Return (x, y) of the center of cell containing provided text 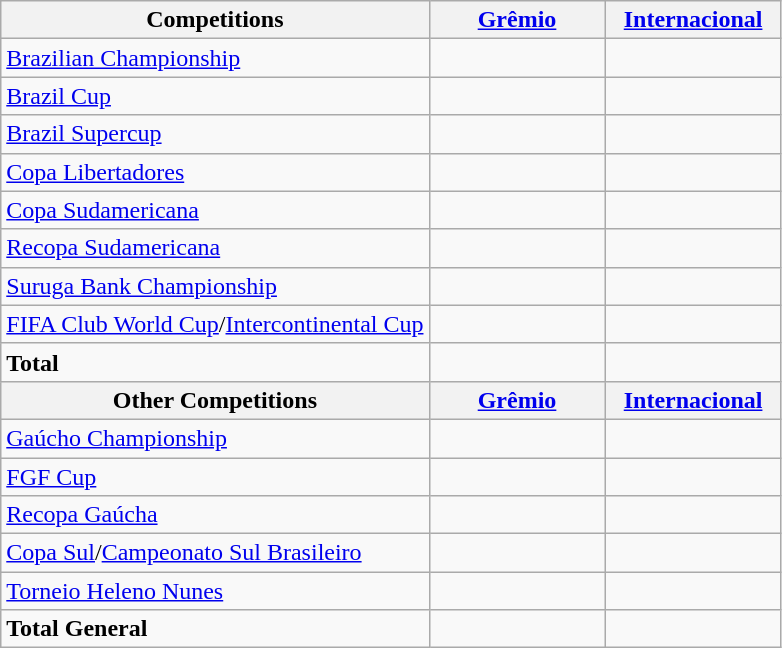
Competitions (215, 20)
Total (215, 362)
Recopa Gaúcha (215, 515)
Brazil Cup (215, 96)
Brazilian Championship (215, 58)
Other Competitions (215, 400)
Brazil Supercup (215, 134)
FGF Cup (215, 477)
Copa Sudamericana (215, 210)
Suruga Bank Championship (215, 286)
Total General (215, 629)
Gaúcho Championship (215, 438)
FIFA Club World Cup/Intercontinental Cup (215, 324)
Copa Sul/Campeonato Sul Brasileiro (215, 553)
Recopa Sudamericana (215, 248)
Copa Libertadores (215, 172)
Torneio Heleno Nunes (215, 591)
